Extract the [x, y] coordinate from the center of the cell holding the provided text.  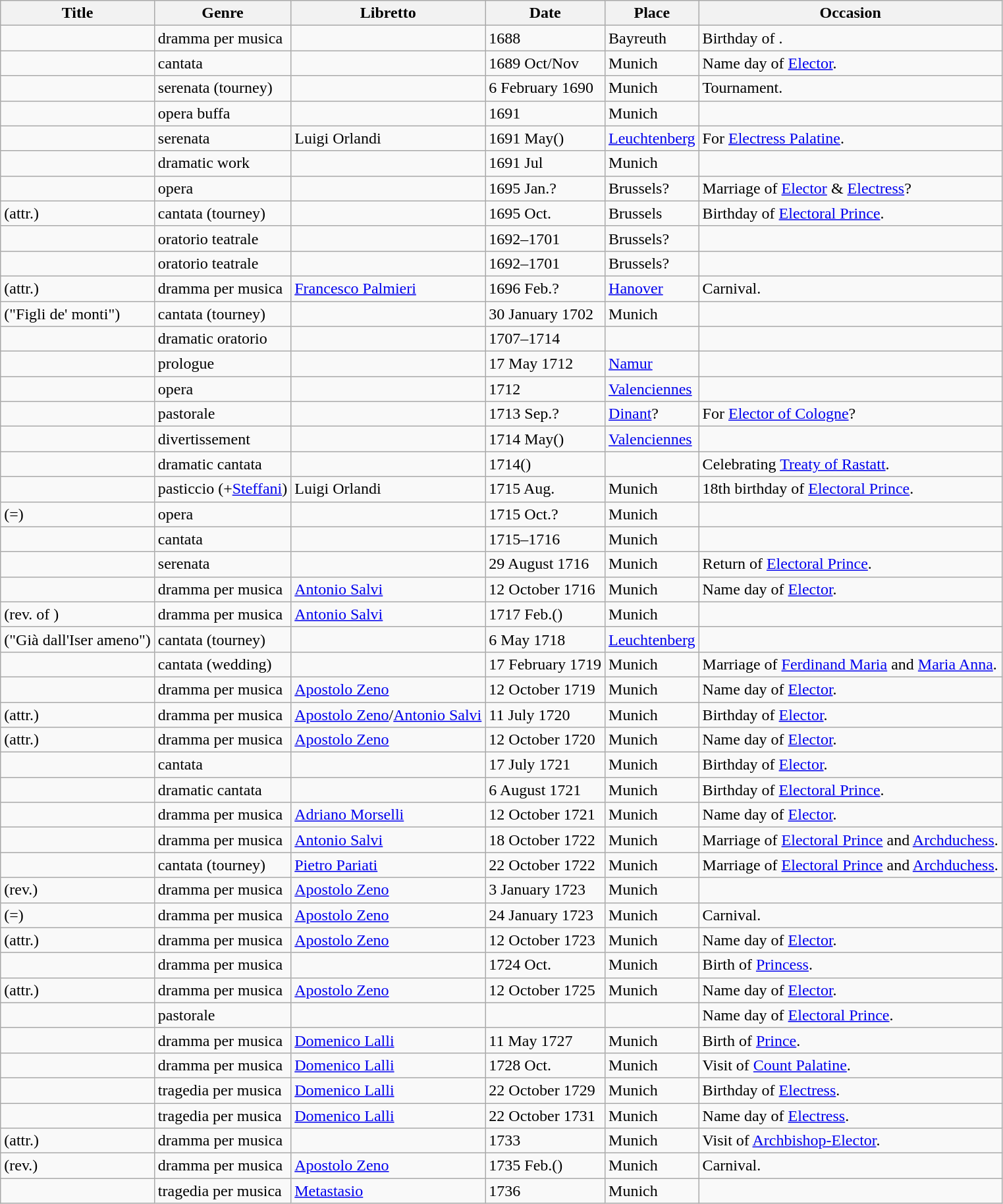
Pietro Pariati [389, 865]
1717 Feb.() [545, 614]
1707–1714 [545, 339]
1688 [545, 38]
1691 Jul [545, 163]
17 July 1721 [545, 765]
Name day of Electress. [850, 1116]
12 October 1720 [545, 740]
1715 Oct.? [545, 514]
Hanover [652, 288]
3 January 1723 [545, 890]
22 October 1731 [545, 1116]
29 August 1716 [545, 564]
12 October 1721 [545, 815]
1714() [545, 464]
17 May 1712 [545, 364]
12 October 1719 [545, 689]
opera buffa [223, 113]
12 October 1716 [545, 589]
Apostolo Zeno/Antonio Salvi [389, 714]
Birth of Prince. [850, 1040]
dramatic work [223, 163]
For Electress Palatine. [850, 138]
serenata (tourney) [223, 88]
Francesco Palmieri [389, 288]
Birth of Princess. [850, 965]
1691 [545, 113]
1695 Jan.? [545, 188]
17 February 1719 [545, 664]
22 October 1729 [545, 1090]
Visit of Archbishop-Elector. [850, 1141]
11 May 1727 [545, 1040]
divertissement [223, 439]
Title [78, 13]
Occasion [850, 13]
Namur [652, 364]
Birthday of Electress. [850, 1090]
Adriano Morselli [389, 815]
Genre [223, 13]
12 October 1723 [545, 940]
Dinant? [652, 414]
Date [545, 13]
1714 May() [545, 439]
Bayreuth [652, 38]
Birthday of . [850, 38]
Libretto [389, 13]
cantata (wedding) [223, 664]
dramatic oratorio [223, 339]
18th birthday of Electoral Prince. [850, 489]
1724 Oct. [545, 965]
6 February 1690 [545, 88]
Visit of Count Palatine. [850, 1065]
Place [652, 13]
1696 Feb.? [545, 288]
1691 May() [545, 138]
("Figli de' monti") [78, 314]
22 October 1722 [545, 865]
30 January 1702 [545, 314]
1695 Oct. [545, 213]
(rev. of ) [78, 614]
1715–1716 [545, 539]
Brussels [652, 213]
1728 Oct. [545, 1065]
24 January 1723 [545, 915]
6 May 1718 [545, 639]
Return of Electoral Prince. [850, 564]
Name day of Electoral Prince. [850, 1015]
1712 [545, 389]
1736 [545, 1191]
prologue [223, 364]
Metastasio [389, 1191]
1715 Aug. [545, 489]
1733 [545, 1141]
For Elector of Cologne? [850, 414]
1713 Sep.? [545, 414]
1735 Feb.() [545, 1166]
Marriage of Elector & Electress? [850, 188]
pasticcio (+Steffani) [223, 489]
("Già dall'Iser ameno") [78, 639]
Marriage of Ferdinand Maria and Maria Anna. [850, 664]
12 October 1725 [545, 990]
1689 Oct/Nov [545, 63]
11 July 1720 [545, 714]
18 October 1722 [545, 840]
Tournament. [850, 88]
Celebrating Treaty of Rastatt. [850, 464]
6 August 1721 [545, 790]
